Locate the cell with the specified text and output its (x, y) center coordinate. 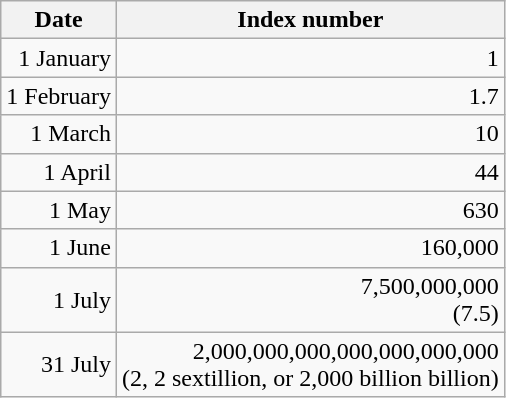
44 (310, 172)
1 March (59, 134)
2,000,000,000,000,000,000,000(2, 2 sextillion, or 2,000 billion billion) (310, 364)
1 May (59, 210)
1 January (59, 58)
1 February (59, 96)
1.7 (310, 96)
31 July (59, 364)
630 (310, 210)
Index number (310, 20)
160,000 (310, 248)
Date (59, 20)
1 April (59, 172)
1 (310, 58)
10 (310, 134)
1 July (59, 300)
1 June (59, 248)
7,500,000,000(7.5) (310, 300)
